Search for the cell housing the specified text and yield its (X, Y) center coordinate. 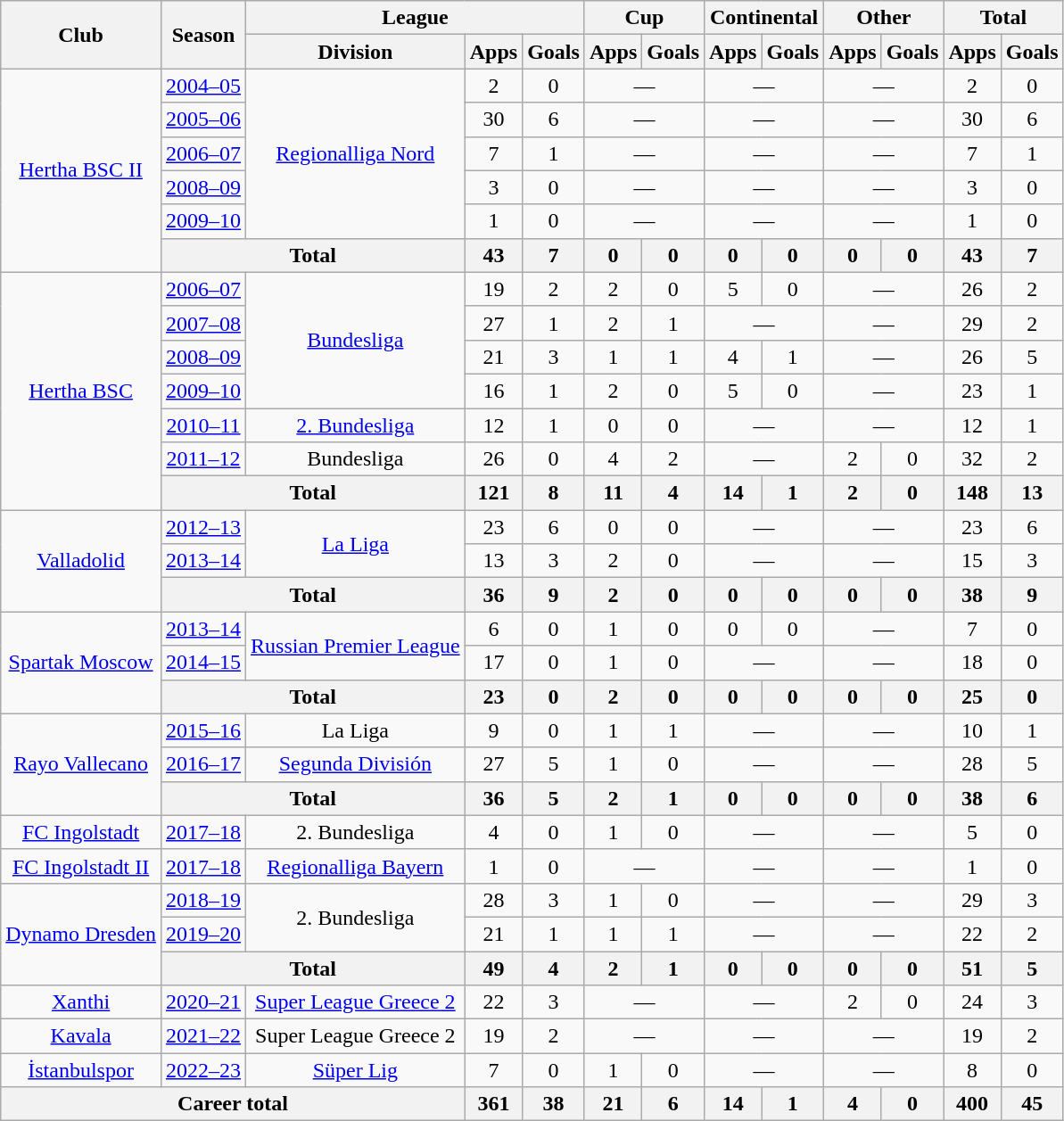
25 (972, 697)
2007–08 (203, 323)
2016–17 (203, 764)
Süper Lig (356, 1070)
2010–11 (203, 425)
Hertha BSC (81, 391)
24 (972, 1002)
17 (493, 663)
2014–15 (203, 663)
FC Ingolstadt II (81, 866)
148 (972, 493)
Regionalliga Bayern (356, 866)
10 (972, 730)
FC Ingolstadt (81, 832)
League (416, 18)
Dynamo Dresden (81, 934)
Career total (233, 1104)
121 (493, 493)
2004–05 (203, 86)
2015–16 (203, 730)
45 (1032, 1104)
49 (493, 968)
18 (972, 663)
Segunda División (356, 764)
32 (972, 459)
2011–12 (203, 459)
2005–06 (203, 120)
Kavala (81, 1036)
Russian Premier League (356, 646)
İstanbulspor (81, 1070)
2021–22 (203, 1036)
Other (884, 18)
Cup (644, 18)
Valladolid (81, 561)
361 (493, 1104)
2020–21 (203, 1002)
Spartak Moscow (81, 663)
2012–13 (203, 527)
Rayo Vallecano (81, 764)
Division (356, 52)
2022–23 (203, 1070)
Regionalliga Nord (356, 153)
15 (972, 561)
Club (81, 35)
2018–19 (203, 900)
16 (493, 391)
51 (972, 968)
Xanthi (81, 1002)
Season (203, 35)
Hertha BSC II (81, 170)
11 (613, 493)
400 (972, 1104)
Continental (764, 18)
2019–20 (203, 934)
